Determine the [X, Y] coordinate at the center of the cell enclosing the given text.  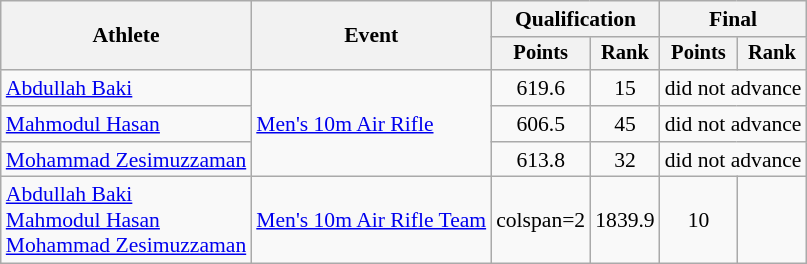
10 [698, 220]
32 [624, 160]
Abdullah Baki [126, 88]
606.5 [540, 124]
Qualification [576, 19]
Mahmodul Hasan [126, 124]
Athlete [126, 36]
Abdullah Baki Mahmodul Hasan Mohammad Zesimuzzaman [126, 220]
colspan=2 [540, 220]
Event [371, 36]
Mohammad Zesimuzzaman [126, 160]
1839.9 [624, 220]
45 [624, 124]
613.8 [540, 160]
15 [624, 88]
619.6 [540, 88]
Men's 10m Air Rifle Team [371, 220]
Final [734, 19]
Men's 10m Air Rifle [371, 124]
